Search for the cell housing the specified text and yield its [X, Y] center coordinate. 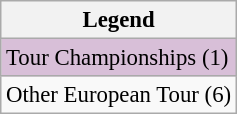
Legend [119, 20]
Tour Championships (1) [119, 58]
Other European Tour (6) [119, 95]
